Detect which cell encompasses the target text, then output its (X, Y) center coordinate. 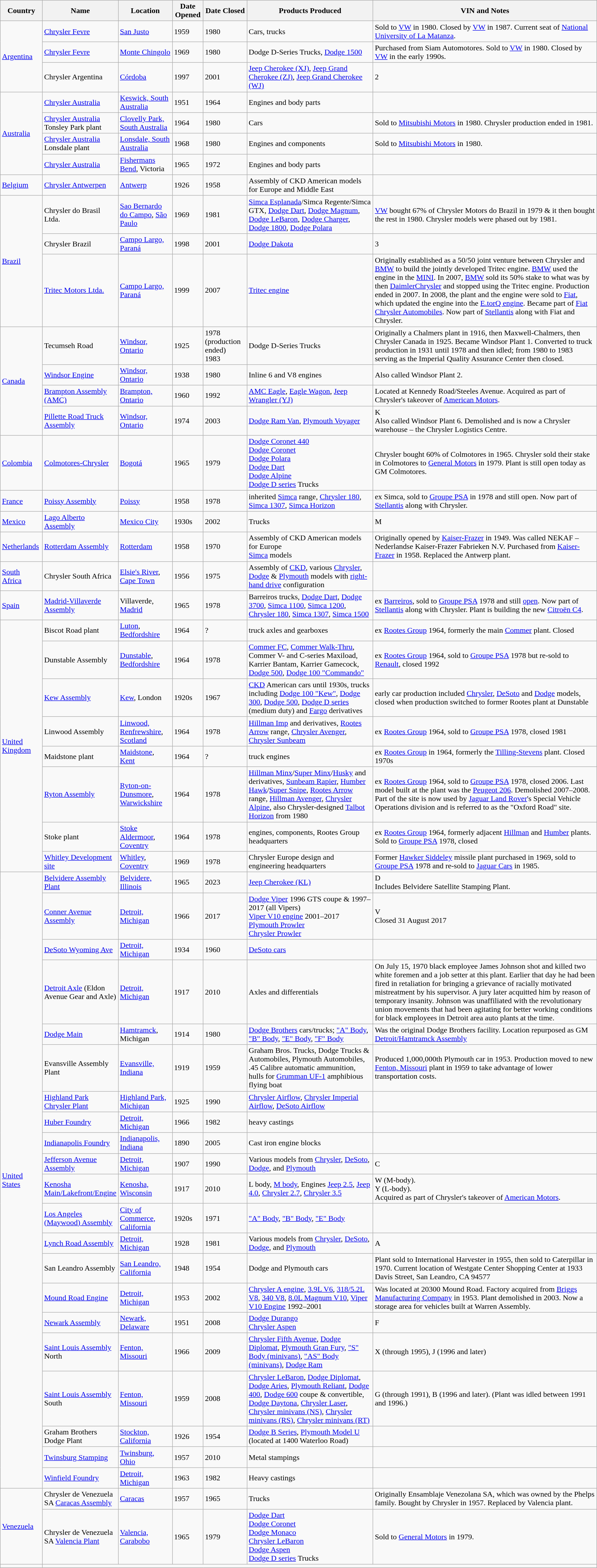
D Includes Belvidere Satellite Stamping Plant. (485, 882)
1971 (225, 1218)
CKD American cars until 1930s, trucks including Dodge 100 "Kew", Dodge 300, Dodge 500, Dodge D series (medium duty) and Fargo derivatives (310, 697)
Highland Park, Michigan (145, 1102)
Newark Assembly (80, 1323)
Date Closed (225, 11)
Hillman Imp and derivatives, Rootes Arrow range, Chrysler Avenger, Chrysler Sunbeam (310, 731)
1975 (225, 576)
Sold to VW in 1980. Closed by VW in 1987. Current seat of National University of La Matanza. (485, 31)
Assembly of CKD American models for Europe Simca models (310, 547)
Venezuela (21, 1526)
ex Simca, sold to Groupe PSA in 1978 and still open. Now part of Stellantis along with Chrysler. (485, 501)
Monte Chingolo (145, 52)
Tritec engine (310, 290)
engines, components, Rootes Group headquarters (310, 836)
Stoke Aldermoor, Coventry (145, 836)
Netherlands (21, 547)
Simca Esplanada/Simca Regente/Simca GTX, Dodge Dart, Dodge Magnum, Dodge LeBaron, Dodge Charger, Dodge 1800, Dodge Polara (310, 214)
Twinsburg, Ohio (145, 1457)
Colmotores-Chrysler (80, 463)
Biscot Road plant (80, 631)
ex Rootes Group 1964, sold to Groupe PSA 1978, closed 1981 (485, 731)
Newark, Delaware (145, 1323)
Linwood, Renfrewshire, Scotland (145, 731)
Australia (21, 133)
Cars (310, 123)
L body, M body, Engines Jeep 2.5, Jeep 4.0, Chrysler 2.7, Chrysler 3.5 (310, 1189)
truck engines (310, 756)
1999 (188, 290)
Assembly of CKD American models for Europe and Middle East (310, 185)
VIN and Notes (485, 11)
Assembly of CKD, various Chrysler, Dodge & Plymouth models with right-hand drive configuration (310, 576)
Cars, trucks (310, 31)
Dodge and Plymouth cars (310, 1268)
1997 (188, 77)
Chrysler Australia Lonsdale plant (80, 143)
Lonsdale, South Australia (145, 143)
1992 (225, 396)
Dodge D-Series Trucks (310, 346)
Tritec Motors Ltda. (80, 290)
Products Produced (310, 11)
Dodge Viper 1996 GTS coupe & 1997–2017 (all Vipers)Viper V10 engine 2001–2017Plymouth ProwlerChrysler Prowler (310, 916)
Kew Assembly (80, 697)
Brazil (21, 261)
Originally Ensamblaje Venezolana SA, which was owned by the Phelps family. Bought by Chrysler in 1957. Replaced by Valencia plant. (485, 1499)
2 (485, 77)
Evansville, Indiana (145, 1068)
Pillette Road Truck Assembly (80, 421)
Dodge Dakota (310, 244)
1978 (production ended) 1983 (225, 346)
Graham Brothers Dodge Plant (80, 1436)
1919 (188, 1068)
Conner Avenue Assembly (80, 916)
Kenosha, Wisconsin (145, 1189)
Former Hawker Siddeley missile plant purchased in 1969, sold to Groupe PSA 1978 and re-sold to Jaguar Cars in 1985. (485, 862)
Valencia, Carabobo (145, 1536)
Cast iron engine blocks (310, 1143)
Luton, Bedfordshire (145, 631)
Keswick, South Australia (145, 102)
Saint Louis Assembly North (80, 1352)
2003 (225, 421)
Purchased from Siam Automotores. Sold to VW in 1980. Closed by VW in the early 1990s. (485, 52)
Barreiros trucks, Dodge Dart, Dodge 3700, Simca 1100, Simca 1200, Chrysler 180, Simca 1307, Simca 1500 (310, 605)
Kenosha Main/Lakefront/Engine (80, 1189)
Axles and differentials (310, 992)
Highland Park Chrysler Plant (80, 1102)
Mexico (21, 521)
Jeep Cherokee (KL) (310, 882)
Chrysler A engine, 3.9L V6, 318/5.2L V8, 340 V8, 8.0L Magnum V10, Viper V10 Engine 1992–2001 (310, 1297)
C (485, 1163)
Whitley, Coventry (145, 862)
Whitley Development site (80, 862)
2005 (225, 1143)
truck axles and gearboxes (310, 631)
Name (80, 11)
United Kingdom (21, 746)
Chrysler South Africa (80, 576)
DeSoto cars (310, 950)
Maidstone, Kent (145, 756)
1930s (188, 521)
Was the original Dodge Brothers facility. Location repurposed as GM Detroit/Hamtramck Assembly (485, 1034)
City of Commerce, California (145, 1218)
Canada (21, 381)
heavy castings (310, 1122)
Rotterdam Assembly (80, 547)
ex Rootes Group 1964, formerly the main Commer plant. Closed (485, 631)
Dodge Main (80, 1034)
ex Rootes Group in 1964, formerly the Tilling-Stevens plant. Closed 1970s (485, 756)
Chrysler do Brasil Ltda. (80, 214)
Chrysler Europe design and engineering headquarters (310, 862)
Chrysler Antwerpen (80, 185)
1970 (225, 547)
1914 (188, 1034)
Poissy (145, 501)
2007 (225, 290)
W (M-body). Y (L-body). Acquired as part of Chrysler's takeover of American Motors. (485, 1189)
Kew, London (145, 697)
Ryton-on-Dunsmore, Warwickshire (145, 794)
Chrysler Australia Tonsley Park plant (80, 123)
Antwerp (145, 185)
ex Barreiros, sold to Groupe PSA 1978 and still open. Now part of Stellantis along with Chrysler. Plant is building the new Citroën C4. (485, 605)
Argentina (21, 56)
1934 (188, 950)
2017 (225, 916)
Huber Foundry (80, 1122)
Commer FC, Commer Walk-Thru, Commer V- and C-series Maxiload, Karrier Bantam, Karrier Gamecock, Dodge 500, Dodge 100 "Commando" (310, 660)
San Leandro, California (145, 1268)
A (485, 1243)
Villaverde, Madrid (145, 605)
Stoke plant (80, 836)
Sold to Mitsubishi Motors in 1980. Chrysler production ended in 1981. (485, 123)
G (through 1991), B (1996 and later). (Plant was idled between 1991 and 1996.) (485, 1399)
Dodge DurangoChrysler Aspen (310, 1323)
Dodge Brothers cars/trucks; "A" Body, "B" Body, "E" Body, "F" Body (310, 1034)
Rotterdam (145, 547)
1956 (188, 576)
Located at Kennedy Road/Steeles Avenue. Acquired as part of Chrysler's takeover of American Motors. (485, 396)
Lynch Road Assembly (80, 1243)
1907 (188, 1163)
Indianapolis, Indiana (145, 1143)
Chrysler Airflow, Chrysler Imperial Airflow, DeSoto Airflow (310, 1102)
Ryton Assembly (80, 794)
Heavy castings (310, 1478)
1968 (188, 143)
AMC Eagle, Eagle Wagon, Jeep Wrangler (YJ) (310, 396)
Saint Louis Assembly South (80, 1399)
Belvidere, Illinois (145, 882)
San Justo (145, 31)
2023 (225, 882)
France (21, 501)
Belgium (21, 185)
Los Angeles (Maywood) Assembly (80, 1218)
Dodge B Series, Plymouth Model U (located at 1400 Waterloo Road) (310, 1436)
Poissy Assembly (80, 501)
Windsor Engine (80, 375)
Country (21, 11)
Caracas (145, 1499)
3 (485, 244)
Fishermans Bend, Victoria (145, 164)
Engines and components (310, 143)
1974 (188, 421)
DeSoto Wyoming Ave (80, 950)
Hamtramck, Michigan (145, 1034)
Date Opened (188, 11)
Elsie's River, Cape Town (145, 576)
1953 (188, 1297)
Twinsburg Stamping (80, 1457)
early car production included Chrysler, DeSoto and Dodge models, closed when production switched to former Rootes plant at Dunstable (485, 697)
Maidstone plant (80, 756)
Chrysler Argentina (80, 77)
Chrysler Brazil (80, 244)
Madrid-Villaverde Assembly (80, 605)
Inline 6 and V8 engines (310, 375)
South Africa (21, 576)
Córdoba (145, 77)
Sao Bernardo do Campo, São Paulo (145, 214)
V Closed 31 August 2017 (485, 916)
ex Rootes Group 1964, formerly adjacent Hillman and Humber plants. Sold to Groupe PSA 1978, closed (485, 836)
1890 (188, 1143)
Sold to Mitsubishi Motors in 1980. (485, 143)
Indianapolis Foundry (80, 1143)
Dodge Coronet 440Dodge CoronetDodge PolaraDodge DartDodge AlpineDodge D series Trucks (310, 463)
2009 (225, 1352)
Colombia (21, 463)
1928 (188, 1243)
Mound Road Engine (80, 1297)
United States (21, 1180)
Brampton Assembly (AMC) (80, 396)
Dunstable Assembly (80, 660)
Brampton, Ontario (145, 396)
Clovelly Park, South Australia (145, 123)
Detroit Axle (Eldon Avenue Gear and Axle) (80, 992)
Stockton, California (145, 1436)
San Leandro Assembly (80, 1268)
Dodge Ram Van, Plymouth Voyager (310, 421)
Chrysler de Venezuela SA Caracas Assembly (80, 1499)
ex Rootes Group 1964, sold to Groupe PSA 1978 but re-sold to Renault, closed 1992 (485, 660)
X (through 1995), J (1996 and later) (485, 1352)
Produced 1,000,000th Plymouth car in 1953. Production moved to new Fenton, Missouri plant in 1959 to take advantage of lower transportation costs. (485, 1068)
Belvidere Assembly Plant (80, 882)
VW bought 67% of Chrysler Motors do Brazil in 1979 & it then bought the rest in 1980. Chrysler models were phased out by 1981. (485, 214)
1998 (188, 244)
Linwood Assembly (80, 731)
Jeep Cherokee (XJ), Jeep Grand Cherokee (ZJ), Jeep Grand Cherokee (WJ) (310, 77)
1948 (188, 1268)
"A" Body, "B" Body, "E" Body (310, 1218)
Dodge D-Series Trucks, Dodge 1500 (310, 52)
Dunstable, Bedfordshire (145, 660)
Location (145, 11)
Spain (21, 605)
Evansville Assembly Plant (80, 1068)
1967 (225, 697)
Bogotá (145, 463)
Also called Windsor Plant 2. (485, 375)
Tecumseh Road (80, 346)
Metal stampings (310, 1457)
1972 (225, 164)
Mexico City (145, 521)
Dodge DartDodge CoronetDodge MonacoChrysler LeBaronDodge AspenDodge D series Trucks (310, 1536)
1938 (188, 375)
inherited Simca range, Chrysler 180, Simca 1307, Simca Horizon (310, 501)
1963 (188, 1478)
Lago Alberto Assembly (80, 521)
K Also called Windsor Plant 6. Demolished and is now a Chrysler warehouse – the Chrysler Logistics Centre. (485, 421)
Winfield Foundry (80, 1478)
M (485, 521)
Chrysler de Venezuela SA Valencia Plant (80, 1536)
F (485, 1323)
Chrysler Fifth Avenue, Dodge Diplomat, Plymouth Gran Fury, "S" Body (minivans), "AS" Body (minivans), Dodge Ram (310, 1352)
Sold to General Motors in 1979. (485, 1536)
Jefferson Avenue Assembly (80, 1163)
